Search for the cell housing the specified text and yield its [x, y] center coordinate. 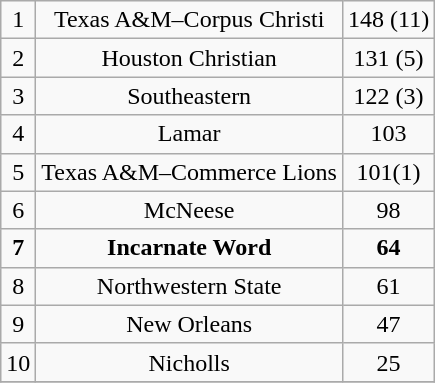
Texas A&M–Corpus Christi [190, 20]
8 [18, 286]
1 [18, 20]
Southeastern [190, 96]
Nicholls [190, 362]
2 [18, 58]
9 [18, 324]
98 [388, 210]
64 [388, 248]
5 [18, 172]
Houston Christian [190, 58]
Northwestern State [190, 286]
103 [388, 134]
Texas A&M–Commerce Lions [190, 172]
47 [388, 324]
Incarnate Word [190, 248]
122 (3) [388, 96]
6 [18, 210]
61 [388, 286]
4 [18, 134]
McNeese [190, 210]
3 [18, 96]
Lamar [190, 134]
131 (5) [388, 58]
New Orleans [190, 324]
10 [18, 362]
148 (11) [388, 20]
7 [18, 248]
25 [388, 362]
101(1) [388, 172]
